Search for the cell housing the specified text and yield its [x, y] center coordinate. 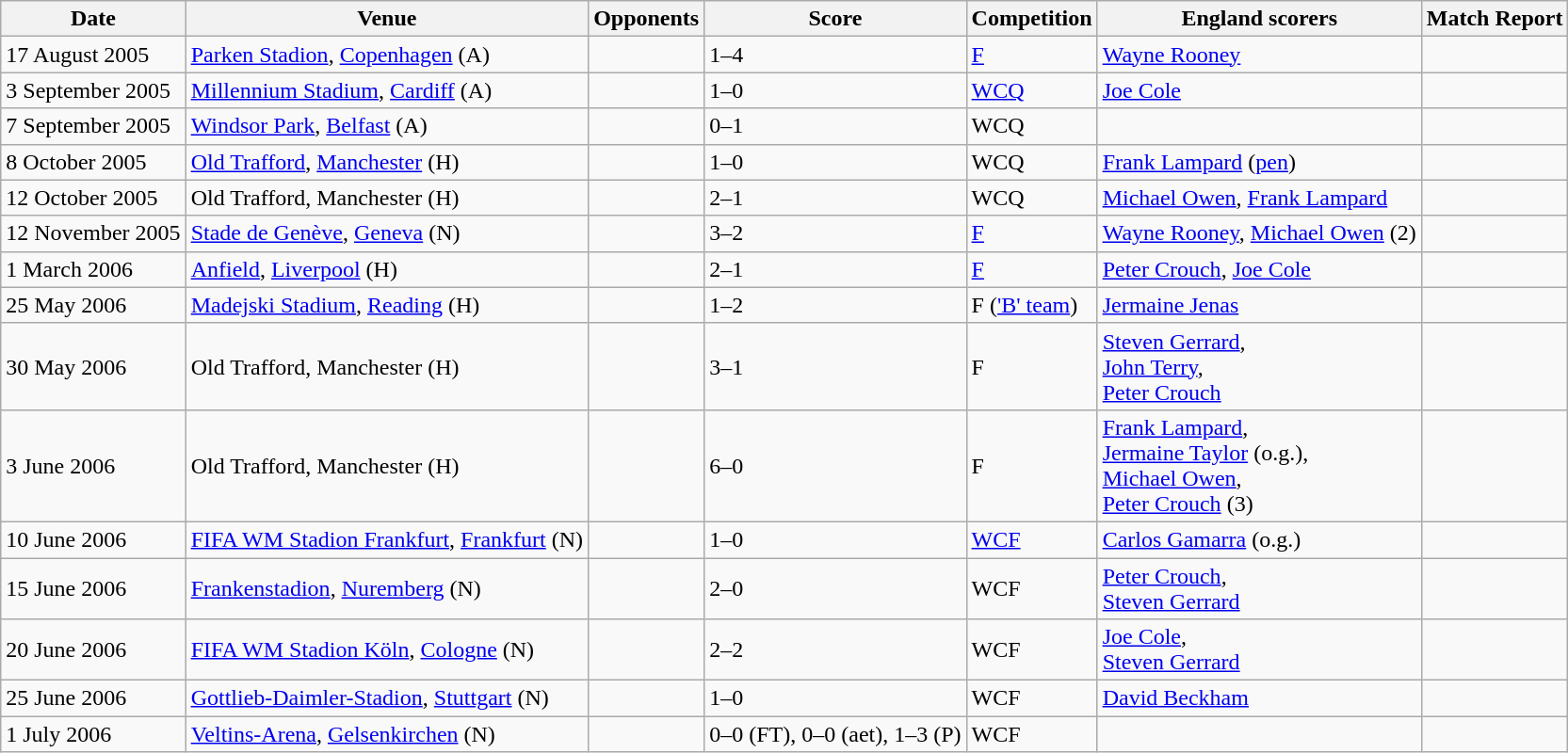
8 October 2005 [93, 162]
Parken Stadion, Copenhagen (A) [387, 55]
1–2 [835, 305]
12 October 2005 [93, 198]
Wayne Rooney [1259, 55]
3 September 2005 [93, 90]
Peter Crouch, Joe Cole [1259, 269]
2–0 [835, 587]
1 July 2006 [93, 734]
Frankenstadion, Nuremberg (N) [387, 587]
Carlos Gamarra (o.g.) [1259, 539]
Steven Gerrard, John Terry, Peter Crouch [1259, 366]
Anfield, Liverpool (H) [387, 269]
FIFA WM Stadion Köln, Cologne (N) [387, 649]
Jermaine Jenas [1259, 305]
0–1 [835, 126]
Frank Lampard, Jermaine Taylor (o.g.), Michael Owen, Peter Crouch (3) [1259, 465]
Windsor Park, Belfast (A) [387, 126]
2–2 [835, 649]
Frank Lampard (pen) [1259, 162]
Wayne Rooney, Michael Owen (2) [1259, 233]
England scorers [1259, 19]
Venue [387, 19]
David Beckham [1259, 698]
15 June 2006 [93, 587]
3–1 [835, 366]
Joe Cole [1259, 90]
F ('B' team) [1032, 305]
Michael Owen, Frank Lampard [1259, 198]
Opponents [646, 19]
Veltins-Arena, Gelsenkirchen (N) [387, 734]
Millennium Stadium, Cardiff (A) [387, 90]
Peter Crouch, Steven Gerrard [1259, 587]
3–2 [835, 233]
1–4 [835, 55]
17 August 2005 [93, 55]
30 May 2006 [93, 366]
25 May 2006 [93, 305]
Stade de Genève, Geneva (N) [387, 233]
FIFA WM Stadion Frankfurt, Frankfurt (N) [387, 539]
Competition [1032, 19]
0–0 (FT), 0–0 (aet), 1–3 (P) [835, 734]
12 November 2005 [93, 233]
Match Report [1495, 19]
3 June 2006 [93, 465]
Score [835, 19]
7 September 2005 [93, 126]
1 March 2006 [93, 269]
6–0 [835, 465]
Date [93, 19]
Madejski Stadium, Reading (H) [387, 305]
Gottlieb-Daimler-Stadion, Stuttgart (N) [387, 698]
25 June 2006 [93, 698]
Joe Cole, Steven Gerrard [1259, 649]
10 June 2006 [93, 539]
20 June 2006 [93, 649]
